Capture the cell that displays the provided text and extract its [x, y] central coordinate. 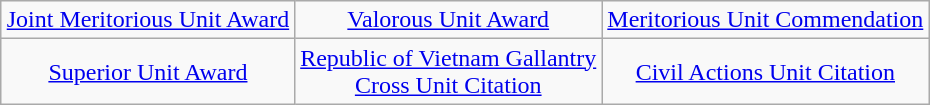
Civil Actions Unit Citation [766, 72]
Superior Unit Award [148, 72]
Joint Meritorious Unit Award [148, 20]
Valorous Unit Award [448, 20]
Republic of Vietnam GallantryCross Unit Citation [448, 72]
Meritorious Unit Commendation [766, 20]
